Provide the (X, Y) coordinate of the cell's center where the given text is located.  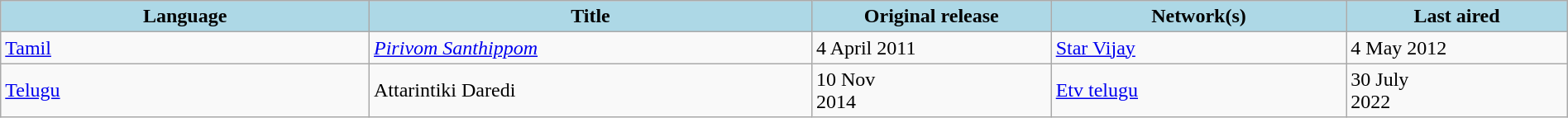
Telugu (185, 91)
Attarintiki Daredi (590, 91)
4 May 2012 (1457, 48)
4 April 2011 (931, 48)
Etv telugu (1199, 91)
Star Vijay (1199, 48)
Network(s) (1199, 17)
Title (590, 17)
Original release (931, 17)
Pirivom Santhippom (590, 48)
Language (185, 17)
10 Nov2014 (931, 91)
30 July2022 (1457, 91)
Tamil (185, 48)
Last aired (1457, 17)
